Search for the cell housing the specified text and yield its [X, Y] center coordinate. 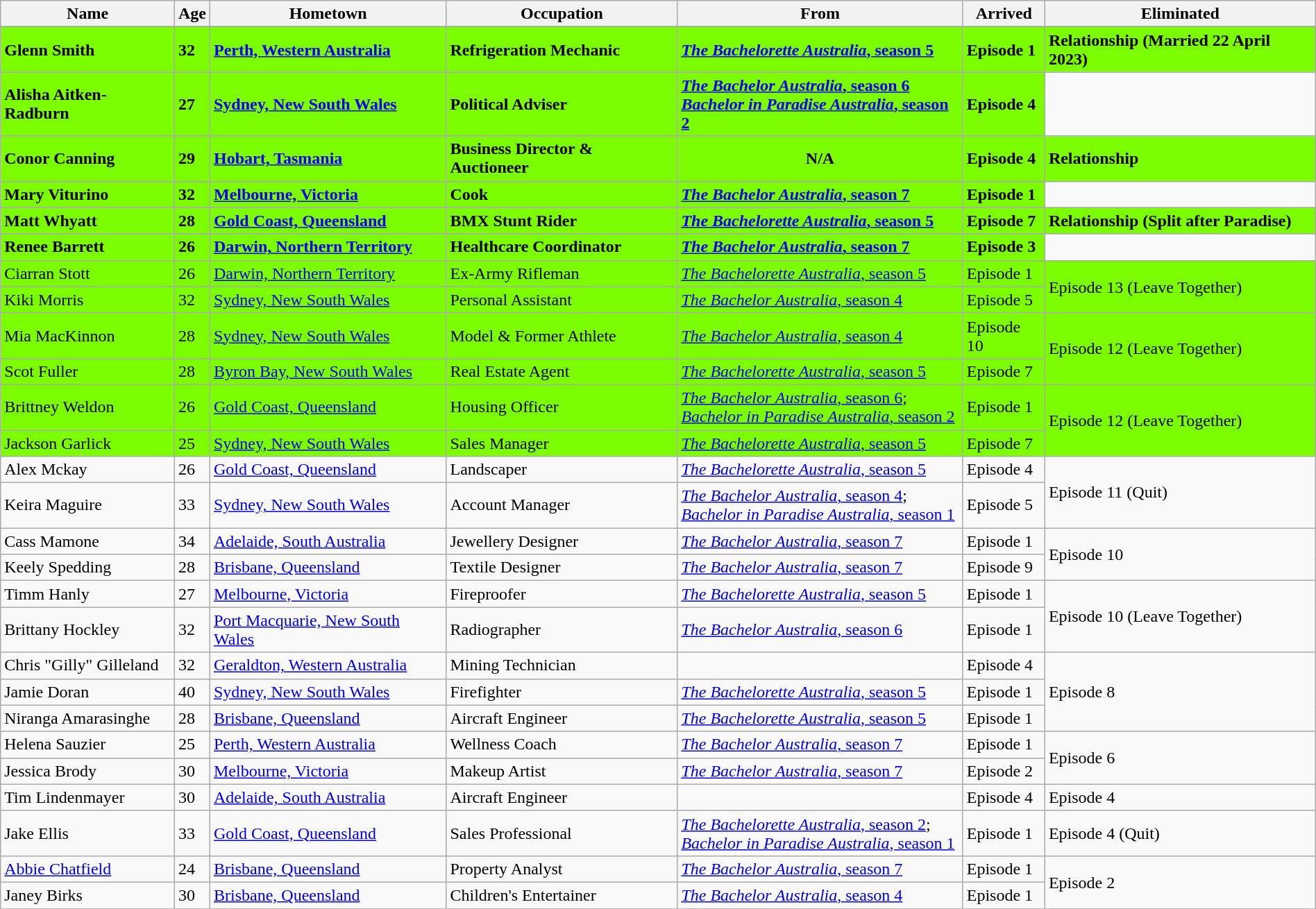
Episode 11 (Quit) [1180, 493]
Jackson Garlick [87, 443]
Keira Maguire [87, 505]
Matt Whyatt [87, 221]
Age [192, 14]
Episode 13 (Leave Together) [1180, 287]
Scot Fuller [87, 371]
Fireproofer [562, 594]
Episode 3 [1004, 247]
Tim Lindenmayer [87, 797]
Glenn Smith [87, 50]
Relationship (Married 22 April 2023) [1180, 50]
40 [192, 692]
Mia MacKinnon [87, 336]
Episode 8 [1180, 692]
Housing Officer [562, 407]
Alex Mckay [87, 470]
Episode 6 [1180, 758]
Occupation [562, 14]
Kiki Morris [87, 300]
Hobart, Tasmania [328, 158]
29 [192, 158]
Wellness Coach [562, 745]
N/A [820, 158]
Ex-Army Rifleman [562, 273]
Eliminated [1180, 14]
Name [87, 14]
Firefighter [562, 692]
Business Director & Auctioneer [562, 158]
Jake Ellis [87, 833]
The Bachelorette Australia, season 2;Bachelor in Paradise Australia, season 1 [820, 833]
Niranga Amarasinghe [87, 718]
Port Macquarie, New South Wales [328, 630]
Brittney Weldon [87, 407]
Makeup Artist [562, 771]
24 [192, 869]
34 [192, 541]
Healthcare Coordinator [562, 247]
From [820, 14]
Geraldton, Western Australia [328, 665]
Sales Professional [562, 833]
The Bachelor Australia, season 6 [820, 630]
Jewellery Designer [562, 541]
Radiographer [562, 630]
Cook [562, 194]
Real Estate Agent [562, 371]
Refrigeration Mechanic [562, 50]
The Bachelor Australia, season 6Bachelor in Paradise Australia, season 2 [820, 104]
Model & Former Athlete [562, 336]
Cass Mamone [87, 541]
Episode 4 (Quit) [1180, 833]
Hometown [328, 14]
Brittany Hockley [87, 630]
Jamie Doran [87, 692]
Mary Viturino [87, 194]
Relationship [1180, 158]
Byron Bay, New South Wales [328, 371]
Abbie Chatfield [87, 869]
Timm Hanly [87, 594]
Alisha Aitken-Radburn [87, 104]
Janey Birks [87, 895]
Landscaper [562, 470]
Conor Canning [87, 158]
BMX Stunt Rider [562, 221]
Ciarran Stott [87, 273]
Property Analyst [562, 869]
Chris "Gilly" Gilleland [87, 665]
The Bachelor Australia, season 4;Bachelor in Paradise Australia, season 1 [820, 505]
Jessica Brody [87, 771]
Helena Sauzier [87, 745]
Sales Manager [562, 443]
Children's Entertainer [562, 895]
Mining Technician [562, 665]
Keely Spedding [87, 568]
Textile Designer [562, 568]
Account Manager [562, 505]
Relationship (Split after Paradise) [1180, 221]
Political Adviser [562, 104]
Renee Barrett [87, 247]
Arrived [1004, 14]
The Bachelor Australia, season 6;Bachelor in Paradise Australia, season 2 [820, 407]
Personal Assistant [562, 300]
Episode 9 [1004, 568]
Episode 10 (Leave Together) [1180, 616]
